Extract the [x, y] coordinate from the center of the cell holding the provided text.  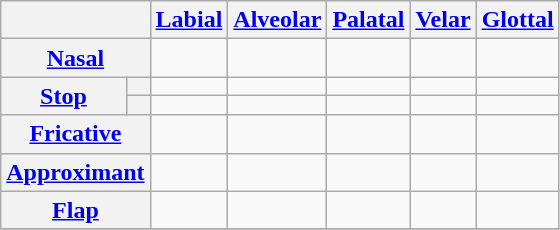
Glottal [518, 20]
Stop [64, 96]
Palatal [368, 20]
Fricative [76, 134]
Alveolar [278, 20]
Flap [76, 210]
Labial [189, 20]
Nasal [76, 58]
Velar [443, 20]
Approximant [76, 172]
